From the cell containing the given text, extract its center point as (X, Y) coordinate. 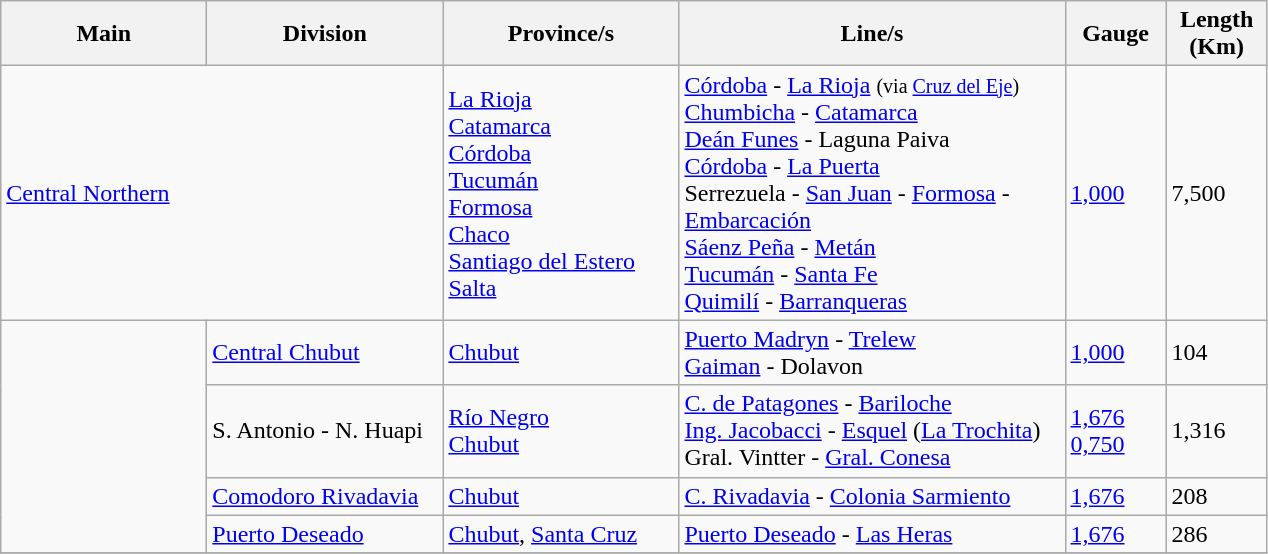
Gauge (1116, 34)
Comodoro Rivadavia (325, 496)
Río NegroChubut (561, 431)
Puerto Deseado (325, 534)
C. de Patagones - Bariloche Ing. Jacobacci - Esquel (La Trochita) Gral. Vintter - Gral. Conesa (872, 431)
Main (104, 34)
Line/s (872, 34)
7,500 (1216, 193)
1,676 0,750 (1116, 431)
208 (1216, 496)
C. Rivadavia - Colonia Sarmiento (872, 496)
Division (325, 34)
Puerto Madryn - Trelew Gaiman - Dolavon (872, 352)
Length (Km) (1216, 34)
1,316 (1216, 431)
Province/s (561, 34)
La Rioja CatamarcaCórdoba Tucumán FormosaChacoSantiago del EsteroSalta (561, 193)
104 (1216, 352)
Puerto Deseado - Las Heras (872, 534)
S. Antonio - N. Huapi (325, 431)
Central Northern (222, 193)
Central Chubut (325, 352)
Chubut, Santa Cruz (561, 534)
286 (1216, 534)
